Locate the cell with the specified text and output its (X, Y) center coordinate. 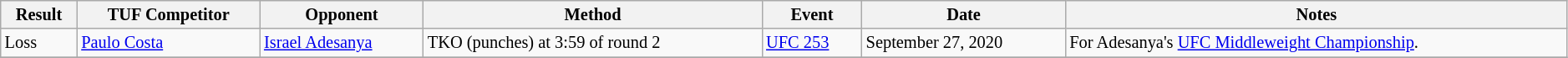
September 27, 2020 (964, 43)
Notes (1317, 14)
Event (812, 14)
TKO (punches) at 3:59 of round 2 (593, 43)
TUF Competitor (169, 14)
Date (964, 14)
Paulo Costa (169, 43)
Israel Adesanya (342, 43)
Loss (39, 43)
Result (39, 14)
For Adesanya's UFC Middleweight Championship. (1317, 43)
Method (593, 14)
Opponent (342, 14)
UFC 253 (812, 43)
